Output the (X, Y) coordinate of the center of the cell containing the given text.  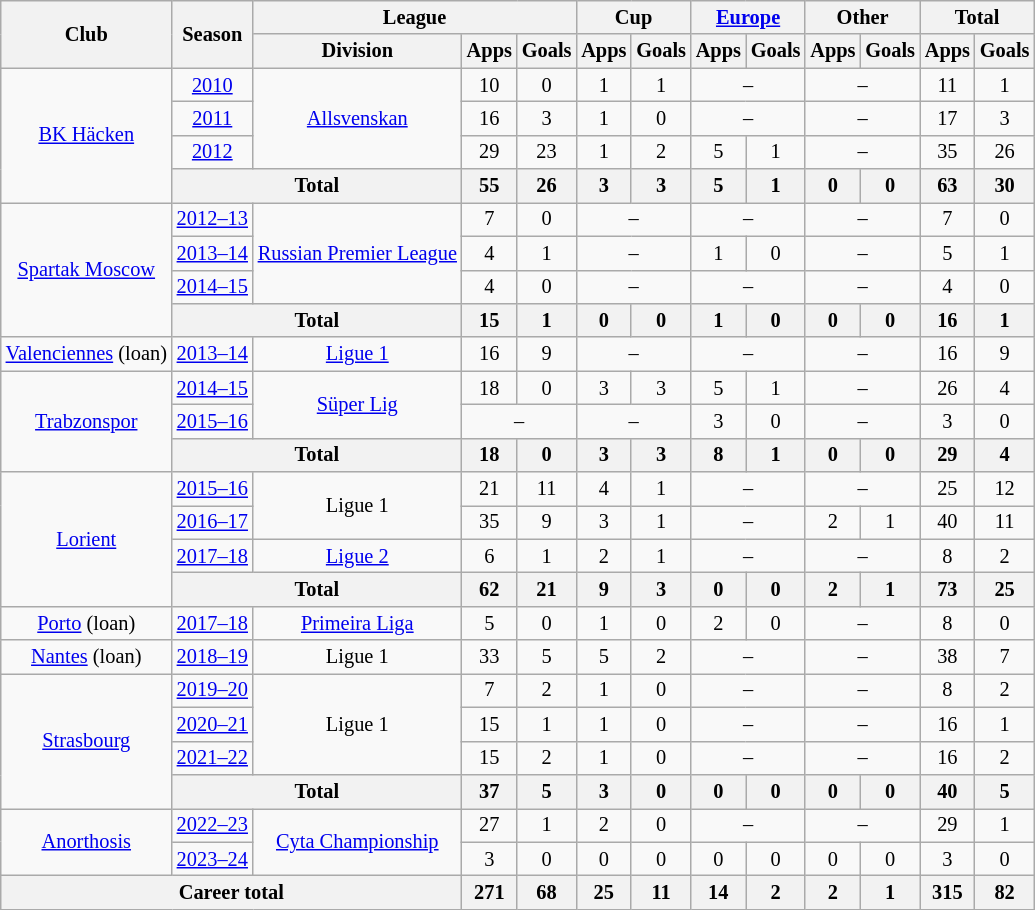
2010 (212, 85)
6 (490, 556)
Nantes (loan) (86, 657)
30 (1005, 186)
12 (1005, 489)
82 (1005, 892)
Cup (634, 17)
BK Häcken (86, 136)
Division (358, 51)
63 (948, 186)
Lorient (86, 540)
Strasbourg (86, 740)
2021–22 (212, 758)
League (415, 17)
2020–21 (212, 724)
Other (862, 17)
38 (948, 657)
17 (948, 118)
23 (547, 152)
315 (948, 892)
Trabzonspor (86, 422)
62 (490, 589)
Primeira Liga (358, 623)
Season (212, 34)
27 (490, 825)
Spartak Moscow (86, 270)
37 (490, 791)
Russian Premier League (358, 252)
2012–13 (212, 219)
2018–19 (212, 657)
Valenciennes (loan) (86, 354)
Europe (748, 17)
2012 (212, 152)
2022–23 (212, 825)
2023–24 (212, 859)
33 (490, 657)
271 (490, 892)
Porto (loan) (86, 623)
Süper Lig (358, 404)
10 (490, 85)
Allsvenskan (358, 118)
Club (86, 34)
Career total (232, 892)
2019–20 (212, 690)
73 (948, 589)
68 (547, 892)
55 (490, 186)
14 (718, 892)
2011 (212, 118)
2016–17 (212, 522)
Ligue 2 (358, 556)
Cyta Championship (358, 842)
Anorthosis (86, 842)
